From the cell containing the given text, extract its center point as (x, y) coordinate. 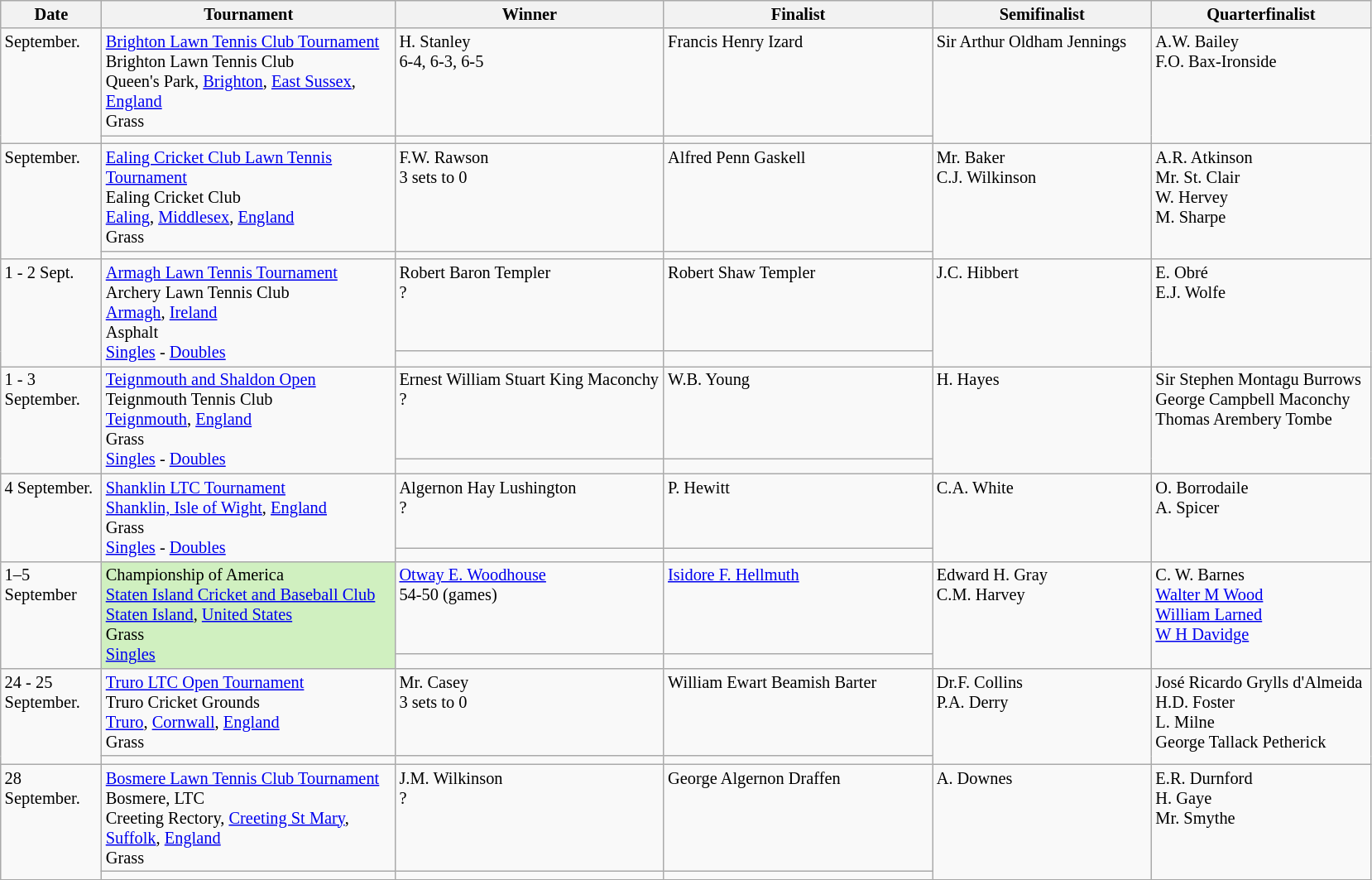
George Algernon Draffen (798, 818)
A. Downes (1043, 821)
O. Borrodaile A. Spicer (1261, 517)
Teignmouth and Shaldon OpenTeignmouth Tennis ClubTeignmouth, EnglandGrassSingles - Doubles (248, 420)
Edward H. Gray C.M. Harvey (1043, 615)
Ernest William Stuart King Maconchy? (530, 412)
William Ewart Beamish Barter (798, 712)
Tournament (248, 14)
Mr. Casey3 sets to 0 (530, 712)
A.W. Bailey F.O. Bax-Ironside (1261, 86)
Dr.F. Collins P.A. Derry (1043, 715)
Winner (530, 14)
Robert Baron Templer ? (530, 305)
E. Obré E.J. Wolfe (1261, 313)
Armagh Lawn Tennis TournamentArchery Lawn Tennis ClubArmagh, IrelandAsphaltSingles - Doubles (248, 313)
Brighton Lawn Tennis Club TournamentBrighton Lawn Tennis ClubQueen's Park, Brighton, East Sussex, EnglandGrass (248, 82)
C. W. Barnes Walter M Wood William Larned W H Davidge (1261, 615)
1 - 3 September. (51, 420)
28 September. (51, 821)
1 - 2 Sept. (51, 313)
4 September. (51, 517)
H. Stanley6-4, 6-3, 6-5 (530, 82)
Finalist (798, 14)
24 - 25 September. (51, 715)
José Ricardo Grylls d'Almeida H.D. Foster L. Milne George Tallack Petherick (1261, 715)
H. Hayes (1043, 420)
W.B. Young (798, 412)
Ealing Cricket Club Lawn Tennis TournamentEaling Cricket ClubEaling, Middlesex, EnglandGrass (248, 197)
Truro LTC Open TournamentTruro Cricket GroundsTruro, Cornwall, EnglandGrass (248, 712)
F.W. Rawson3 sets to 0 (530, 197)
J.C. Hibbert (1043, 313)
Otway E. Woodhouse54-50 (games) (530, 608)
Sir Arthur Oldham Jennings (1043, 86)
Quarterfinalist (1261, 14)
Isidore F. Hellmuth (798, 608)
Robert Shaw Templer (798, 305)
Shanklin LTC TournamentShanklin, Isle of Wight, EnglandGrassSingles - Doubles (248, 517)
Francis Henry Izard (798, 82)
Sir Stephen Montagu Burrows George Campbell Maconchy Thomas Arembery Tombe (1261, 420)
A.R. Atkinson Mr. St. Clair W. Hervey M. Sharpe (1261, 200)
P. Hewitt (798, 511)
Semifinalist (1043, 14)
Bosmere Lawn Tennis Club TournamentBosmere, LTCCreeting Rectory, Creeting St Mary, Suffolk, EnglandGrass (248, 818)
J.M. Wilkinson ? (530, 818)
Date (51, 14)
C.A. White (1043, 517)
Championship of America Staten Island Cricket and Baseball ClubStaten Island, United StatesGrassSingles (248, 615)
1–5 September (51, 615)
Algernon Hay Lushington? (530, 511)
Alfred Penn Gaskell (798, 197)
Mr. Baker C.J. Wilkinson (1043, 200)
E.R. Durnford H. Gaye Mr. Smythe (1261, 821)
